Identify which cell holds the provided text, then report its [x, y] central coordinate. 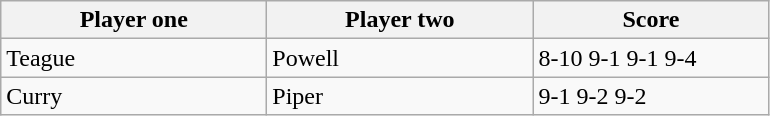
Curry [134, 96]
Player one [134, 20]
Player two [400, 20]
Piper [400, 96]
Powell [400, 58]
8-10 9-1 9-1 9-4 [651, 58]
Teague [134, 58]
Score [651, 20]
9-1 9-2 9-2 [651, 96]
